Output the [x, y] coordinate of the center of the cell containing the given text.  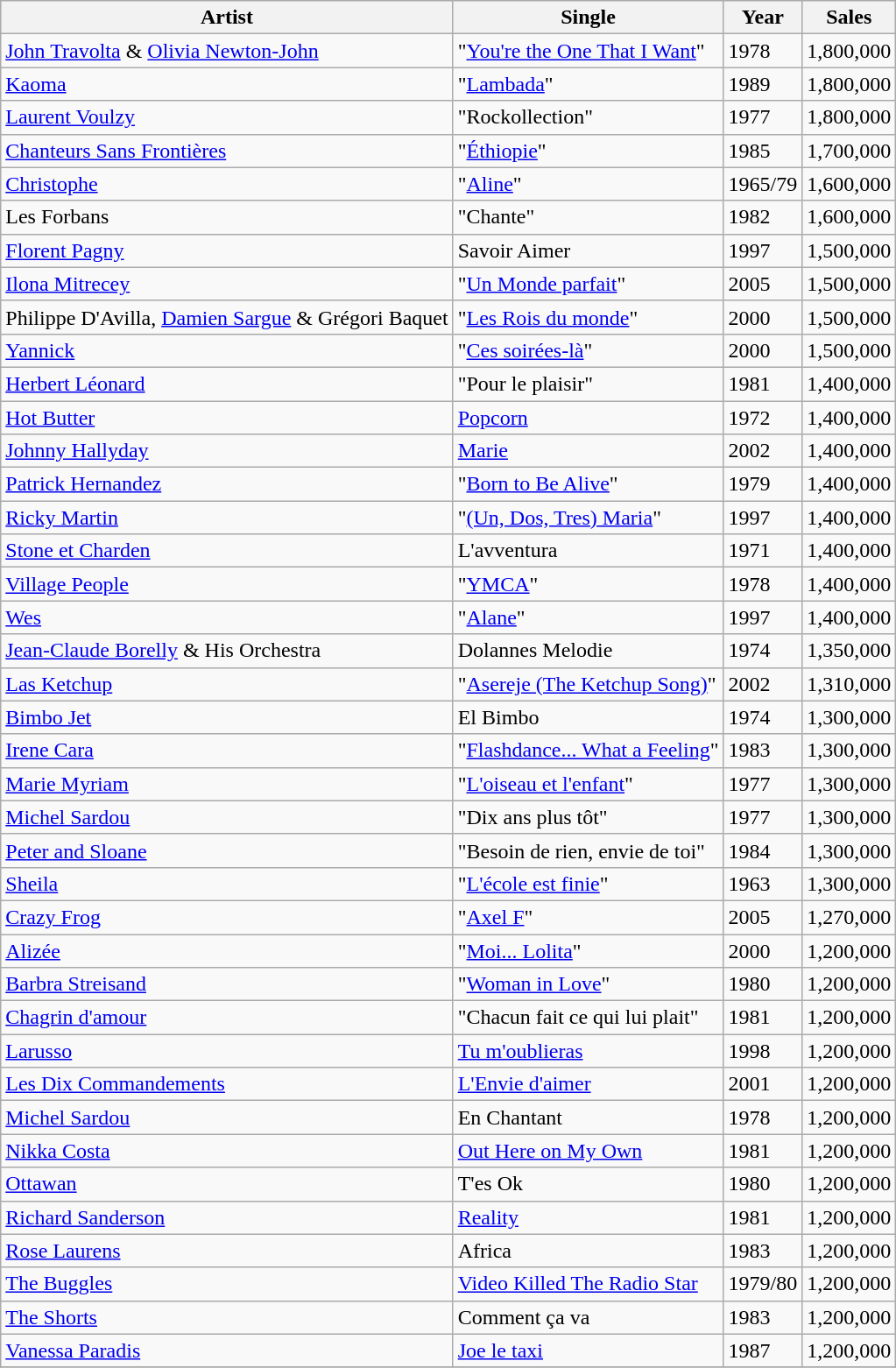
Johnny Hallyday [227, 451]
Village People [227, 584]
Joe le taxi [589, 1350]
"Dix ans plus tôt" [589, 817]
Patrick Hernandez [227, 484]
"Lambada" [589, 84]
The Shorts [227, 1317]
Yannick [227, 350]
Ilona Mitrecey [227, 284]
Les Forbans [227, 217]
Artist [227, 18]
"Flashdance... What a Feeling" [589, 751]
1,270,000 [850, 917]
1,310,000 [850, 684]
1,700,000 [850, 151]
"Un Monde parfait" [589, 284]
"Pour le plaisir" [589, 384]
"Born to Be Alive" [589, 484]
John Travolta & Olivia Newton-John [227, 51]
Dolannes Melodie [589, 651]
Laurent Voulzy [227, 117]
Marie [589, 451]
Philippe D'Avilla, Damien Sargue & Grégori Baquet [227, 317]
Sales [850, 18]
"Axel F" [589, 917]
"Aline" [589, 184]
Ricky Martin [227, 518]
Bimbo Jet [227, 717]
"Besoin de rien, envie de toi" [589, 850]
"You're the One That I Want" [589, 51]
"Les Rois du monde" [589, 317]
1982 [763, 217]
"Ces soirées-là" [589, 350]
"Alane" [589, 617]
Herbert Léonard [227, 384]
Chagrin d'amour [227, 1018]
"(Un, Dos, Tres) Maria" [589, 518]
Single [589, 18]
"Rockollection" [589, 117]
1984 [763, 850]
Nikka Costa [227, 1151]
Stone et Charden [227, 551]
"Éthiopie" [589, 151]
Vanessa Paradis [227, 1350]
Les Dix Commandements [227, 1084]
Savoir Aimer [589, 250]
L'Envie d'aimer [589, 1084]
Larusso [227, 1051]
Kaoma [227, 84]
Peter and Sloane [227, 850]
1998 [763, 1051]
Year [763, 18]
1965/79 [763, 184]
Comment ça va [589, 1317]
Chanteurs Sans Frontières [227, 151]
Christophe [227, 184]
1979/80 [763, 1284]
Hot Butter [227, 418]
Sheila [227, 884]
El Bimbo [589, 717]
En Chantant [589, 1118]
Crazy Frog [227, 917]
"Chacun fait ce qui lui plait" [589, 1018]
Richard Sanderson [227, 1217]
Irene Cara [227, 751]
1985 [763, 151]
2001 [763, 1084]
1972 [763, 418]
Barbra Streisand [227, 984]
"Woman in Love" [589, 984]
Reality [589, 1217]
"Asereje (The Ketchup Song)" [589, 684]
The Buggles [227, 1284]
Marie Myriam [227, 784]
Out Here on My Own [589, 1151]
Rose Laurens [227, 1251]
1987 [763, 1350]
"L'école est finie" [589, 884]
L'avventura [589, 551]
"Moi... Lolita" [589, 950]
1,350,000 [850, 651]
1989 [763, 84]
Video Killed The Radio Star [589, 1284]
1971 [763, 551]
"YMCA" [589, 584]
Alizée [227, 950]
1979 [763, 484]
Florent Pagny [227, 250]
Popcorn [589, 418]
1963 [763, 884]
"Chante" [589, 217]
Jean-Claude Borelly & His Orchestra [227, 651]
Wes [227, 617]
Africa [589, 1251]
Ottawan [227, 1184]
Tu m'oublieras [589, 1051]
"L'oiseau et l'enfant" [589, 784]
T'es Ok [589, 1184]
Las Ketchup [227, 684]
